Search for the cell housing the specified text and yield its (x, y) center coordinate. 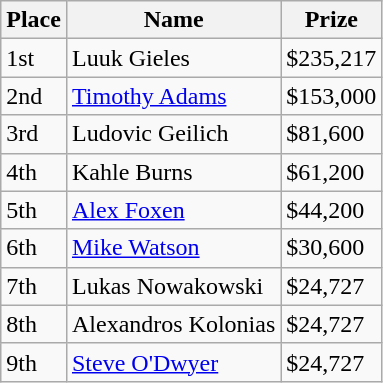
Alex Foxen (173, 210)
3rd (34, 134)
6th (34, 248)
Prize (332, 20)
5th (34, 210)
Luuk Gieles (173, 58)
Alexandros Kolonias (173, 324)
Steve O'Dwyer (173, 362)
$44,200 (332, 210)
Lukas Nowakowski (173, 286)
4th (34, 172)
Kahle Burns (173, 172)
$30,600 (332, 248)
Place (34, 20)
9th (34, 362)
Name (173, 20)
$153,000 (332, 96)
1st (34, 58)
8th (34, 324)
Mike Watson (173, 248)
$235,217 (332, 58)
Ludovic Geilich (173, 134)
$61,200 (332, 172)
Timothy Adams (173, 96)
$81,600 (332, 134)
7th (34, 286)
2nd (34, 96)
